Provide the (x, y) coordinate of the cell's center where the given text is located.  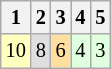
2 (41, 17)
6 (61, 51)
8 (41, 51)
10 (16, 51)
5 (100, 17)
1 (16, 17)
